Search for the cell housing the specified text and yield its [X, Y] center coordinate. 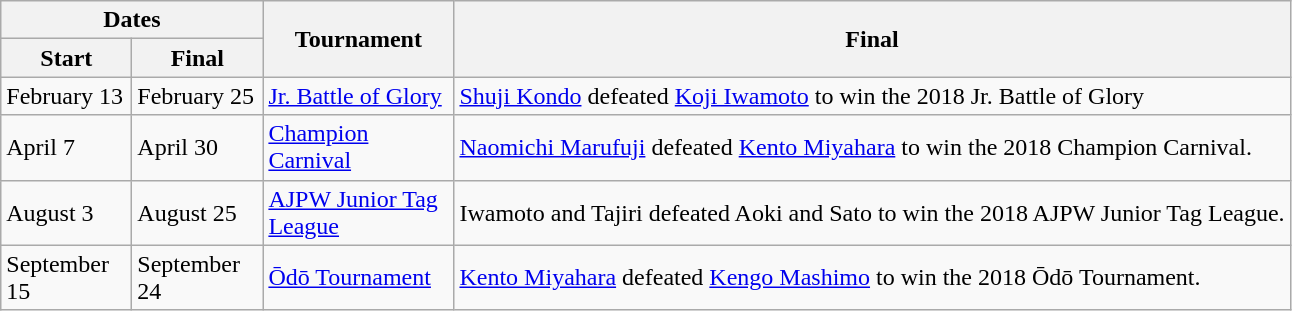
Ōdō Tournament [358, 278]
Jr. Battle of Glory [358, 96]
September 15 [66, 278]
Champion Carnival [358, 148]
April 7 [66, 148]
AJPW Junior Tag League [358, 212]
February 13 [66, 96]
Iwamoto and Tajiri defeated Aoki and Sato to win the 2018 AJPW Junior Tag League. [872, 212]
Kento Miyahara defeated Kengo Mashimo to win the 2018 Ōdō Tournament. [872, 278]
April 30 [198, 148]
Start [66, 58]
Naomichi Marufuji defeated Kento Miyahara to win the 2018 Champion Carnival. [872, 148]
Shuji Kondo defeated Koji Iwamoto to win the 2018 Jr. Battle of Glory [872, 96]
Dates [132, 20]
August 3 [66, 212]
August 25 [198, 212]
September 24 [198, 278]
February 25 [198, 96]
Tournament [358, 39]
